Scan for the cell matching the given text and deliver its [X, Y] coordinate at center. 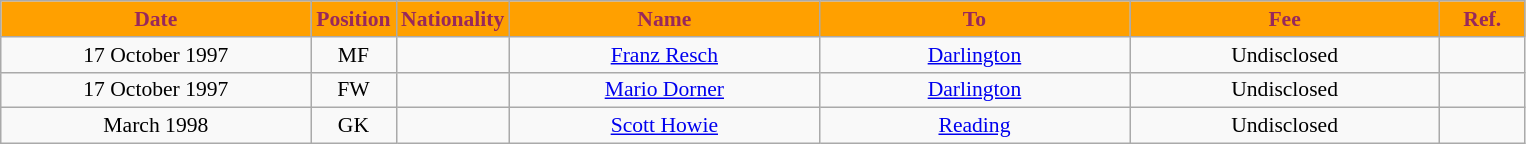
Nationality [452, 19]
March 1998 [156, 126]
Position [354, 19]
Franz Resch [664, 55]
Ref. [1482, 19]
GK [354, 126]
FW [354, 90]
To [974, 19]
Mario Dorner [664, 90]
Name [664, 19]
MF [354, 55]
Scott Howie [664, 126]
Reading [974, 126]
Fee [1285, 19]
Date [156, 19]
